Detect which cell encompasses the target text, then output its [X, Y] center coordinate. 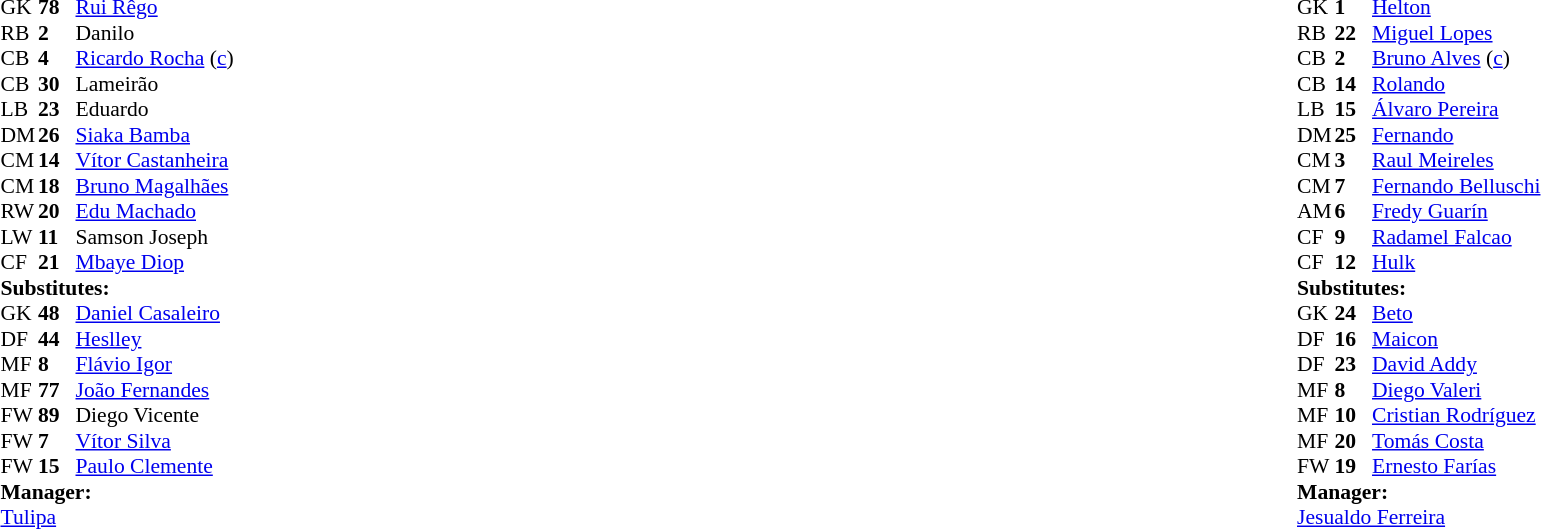
Daniel Casaleiro [155, 313]
89 [57, 415]
David Addy [1456, 365]
22 [1354, 33]
Diego Valeri [1456, 390]
Samson Joseph [155, 237]
AM [1316, 211]
Cristian Rodríguez [1456, 415]
Miguel Lopes [1456, 33]
João Fernandes [155, 390]
Maicon [1456, 339]
30 [57, 84]
Flávio Igor [155, 365]
Bruno Magalhães [155, 186]
6 [1354, 211]
Rolando [1456, 84]
18 [57, 186]
48 [57, 313]
Tomás Costa [1456, 441]
Lameirão [155, 84]
Danilo [155, 33]
3 [1354, 161]
Paulo Clemente [155, 467]
Edu Machado [155, 211]
Vítor Castanheira [155, 161]
Eduardo [155, 109]
Raul Meireles [1456, 161]
4 [57, 59]
Siaka Bamba [155, 135]
Bruno Alves (c) [1456, 59]
11 [57, 237]
44 [57, 339]
Álvaro Pereira [1456, 109]
19 [1354, 467]
21 [57, 263]
24 [1354, 313]
Vítor Silva [155, 441]
Beto [1456, 313]
Ricardo Rocha (c) [155, 59]
Mbaye Diop [155, 263]
Fredy Guarín [1456, 211]
26 [57, 135]
77 [57, 390]
10 [1354, 415]
Fernando [1456, 135]
25 [1354, 135]
Diego Vicente [155, 415]
16 [1354, 339]
9 [1354, 237]
Hulk [1456, 263]
Radamel Falcao [1456, 237]
Heslley [155, 339]
Fernando Belluschi [1456, 186]
12 [1354, 263]
Ernesto Farías [1456, 467]
RW [19, 211]
LW [19, 237]
